Determine the (x, y) coordinate at the center of the cell enclosing the given text.  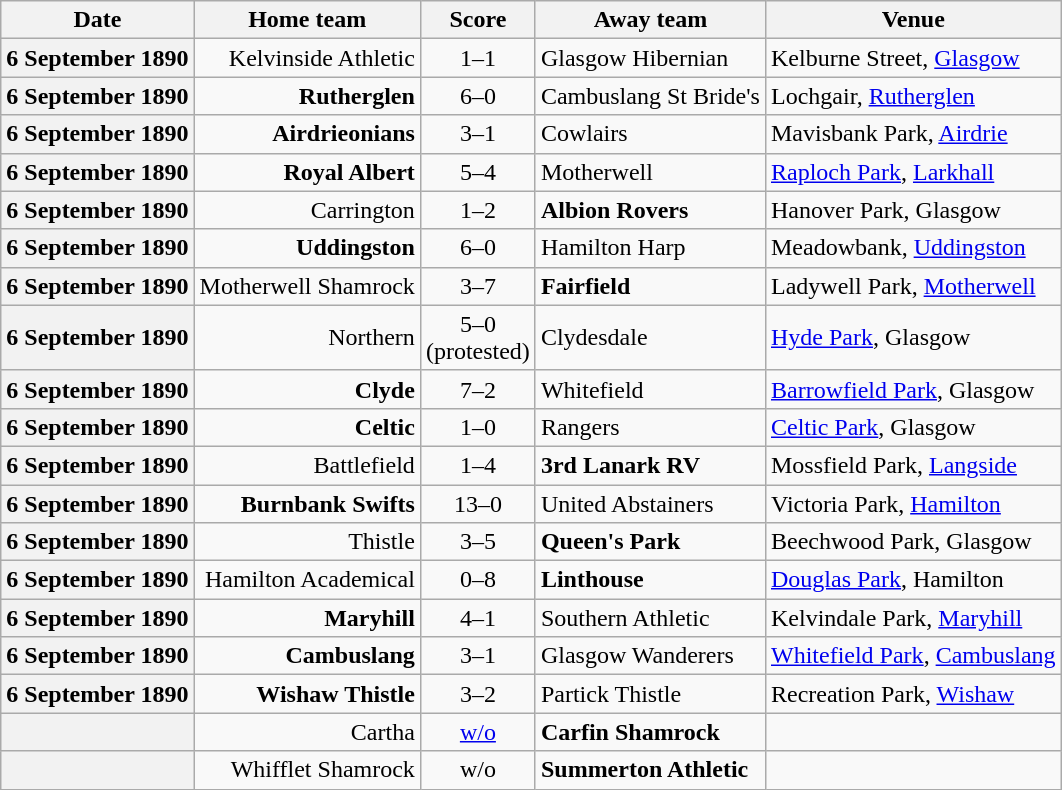
Lochgair, Rutherglen (913, 96)
Away team (650, 20)
Cowlairs (650, 134)
Glasgow Hibernian (650, 58)
Northern (307, 338)
United Abstainers (650, 503)
Partick Thistle (650, 694)
Motherwell Shamrock (307, 286)
Mavisbank Park, Airdrie (913, 134)
0–8 (478, 580)
3–5 (478, 542)
Hamilton Harp (650, 248)
Battlefield (307, 465)
1–2 (478, 210)
Carfin Shamrock (650, 732)
Douglas Park, Hamilton (913, 580)
Clydesdale (650, 338)
Glasgow Wanderers (650, 656)
3–7 (478, 286)
Kelvinside Athletic (307, 58)
Date (98, 20)
Wishaw Thistle (307, 694)
Whitefield Park, Cambuslang (913, 656)
7–2 (478, 389)
Beechwood Park, Glasgow (913, 542)
Whitefield (650, 389)
Rutherglen (307, 96)
Meadowbank, Uddingston (913, 248)
Victoria Park, Hamilton (913, 503)
1–1 (478, 58)
Hyde Park, Glasgow (913, 338)
3rd Lanark RV (650, 465)
Kelvindale Park, Maryhill (913, 618)
Burnbank Swifts (307, 503)
5–4 (478, 172)
Summerton Athletic (650, 770)
5–0(protested) (478, 338)
Score (478, 20)
Southern Athletic (650, 618)
Home team (307, 20)
Hanover Park, Glasgow (913, 210)
Queen's Park (650, 542)
Cartha (307, 732)
Rangers (650, 427)
Airdrieonians (307, 134)
Celtic Park, Glasgow (913, 427)
Thistle (307, 542)
Celtic (307, 427)
Whifflet Shamrock (307, 770)
Ladywell Park, Motherwell (913, 286)
Barrowfield Park, Glasgow (913, 389)
Royal Albert (307, 172)
Raploch Park, Larkhall (913, 172)
13–0 (478, 503)
Motherwell (650, 172)
1–0 (478, 427)
Mossfield Park, Langside (913, 465)
Recreation Park, Wishaw (913, 694)
3–2 (478, 694)
Clyde (307, 389)
Albion Rovers (650, 210)
Maryhill (307, 618)
Linthouse (650, 580)
Cambuslang St Bride's (650, 96)
1–4 (478, 465)
Fairfield (650, 286)
Hamilton Academical (307, 580)
Cambuslang (307, 656)
Kelburne Street, Glasgow (913, 58)
Uddingston (307, 248)
Carrington (307, 210)
Venue (913, 20)
4–1 (478, 618)
